Scan for the cell matching the given text and deliver its [x, y] coordinate at center. 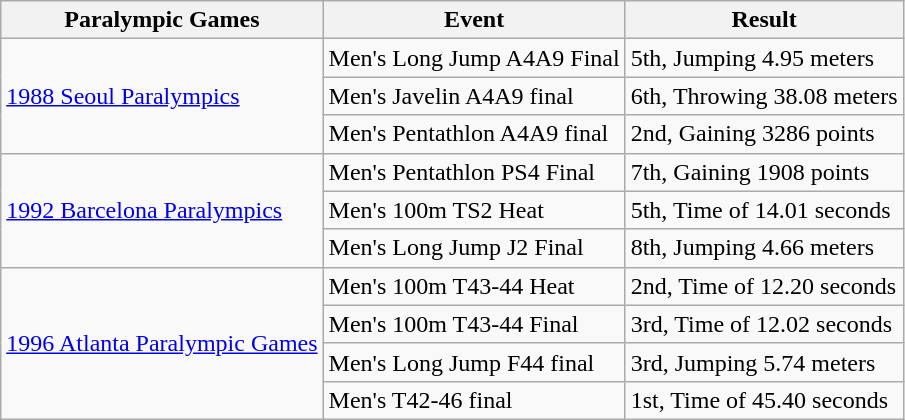
Men's T42-46 final [474, 400]
2nd, Time of 12.20 seconds [764, 286]
8th, Jumping 4.66 meters [764, 248]
1996 Atlanta Paralympic Games [162, 343]
1988 Seoul Paralympics [162, 96]
7th, Gaining 1908 points [764, 172]
Men's Javelin A4A9 final [474, 96]
5th, Jumping 4.95 meters [764, 58]
Men's Pentathlon PS4 Final [474, 172]
3rd, Jumping 5.74 meters [764, 362]
5th, Time of 14.01 seconds [764, 210]
Men's Long Jump F44 final [474, 362]
Men's Pentathlon A4A9 final [474, 134]
1st, Time of 45.40 seconds [764, 400]
6th, Throwing 38.08 meters [764, 96]
Paralympic Games [162, 20]
Men's 100m TS2 Heat [474, 210]
Men's Long Jump J2 Final [474, 248]
1992 Barcelona Paralympics [162, 210]
Event [474, 20]
3rd, Time of 12.02 seconds [764, 324]
2nd, Gaining 3286 points [764, 134]
Men's 100m T43-44 Heat [474, 286]
Men's Long Jump A4A9 Final [474, 58]
Men's 100m T43-44 Final [474, 324]
Result [764, 20]
